Detect which cell encompasses the target text, then output its (x, y) center coordinate. 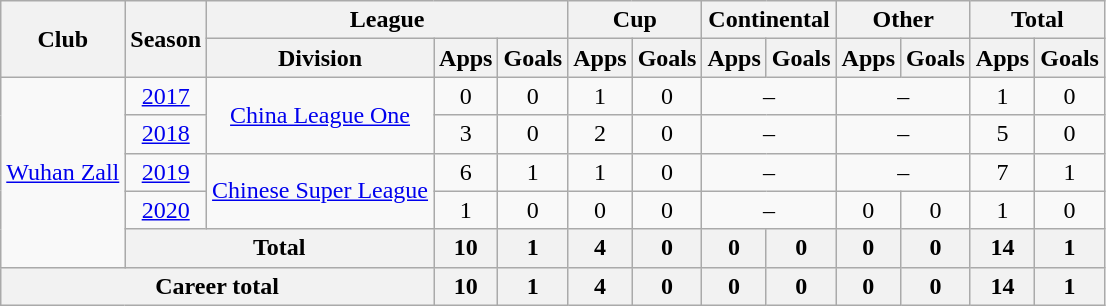
Division (320, 58)
Other (903, 20)
5 (1002, 134)
7 (1002, 172)
Continental (769, 20)
6 (466, 172)
China League One (320, 115)
2 (600, 134)
2018 (166, 134)
Career total (218, 286)
Cup (635, 20)
Wuhan Zall (63, 172)
League (388, 20)
3 (466, 134)
Chinese Super League (320, 191)
2020 (166, 210)
Club (63, 39)
Season (166, 39)
2019 (166, 172)
2017 (166, 96)
